Pinpoint the cell where the given text exists, returning its [x, y] midpoint coordinate. 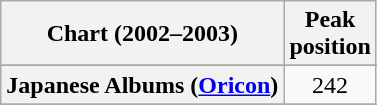
242 [330, 85]
Peakposition [330, 34]
Japanese Albums (Oricon) [142, 85]
Chart (2002–2003) [142, 34]
